Find where the given text appears and provide that cell's center as (X, Y) coordinate. 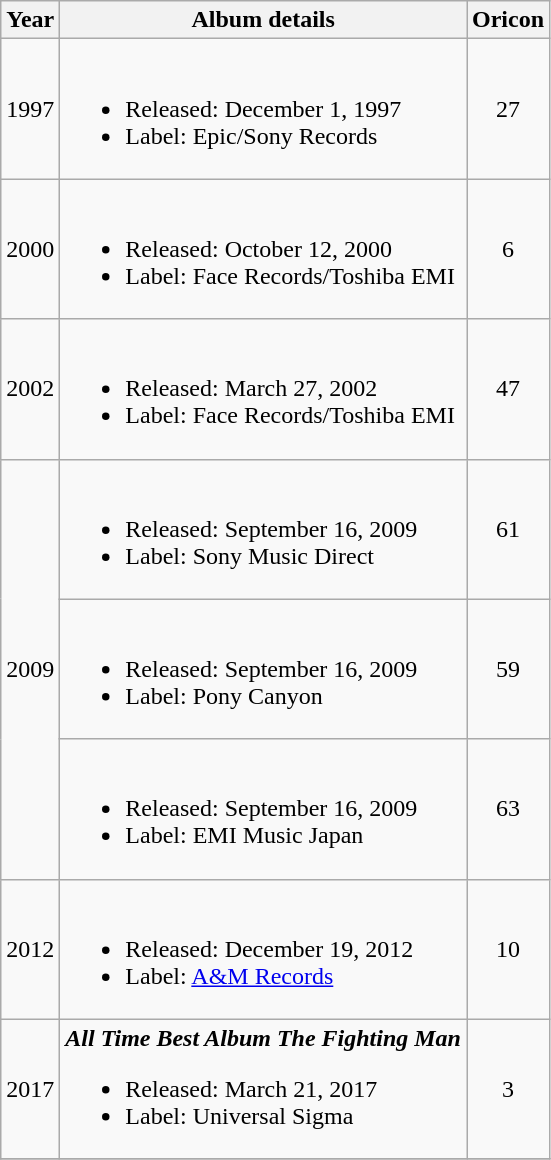
Released: March 27, 2002Label: Face Records/Toshiba EMI (264, 389)
3 (508, 1089)
6 (508, 249)
2012 (30, 949)
61 (508, 529)
Oricon (508, 20)
1997 (30, 109)
Released: September 16, 2009Label: EMI Music Japan (264, 809)
Album details (264, 20)
2002 (30, 389)
All Time Best Album The Fighting ManReleased: March 21, 2017Label: Universal Sigma (264, 1089)
Released: December 19, 2012Label: A&M Records (264, 949)
Released: December 1, 1997Label: Epic/Sony Records (264, 109)
27 (508, 109)
2017 (30, 1089)
10 (508, 949)
Released: October 12, 2000Label: Face Records/Toshiba EMI (264, 249)
Released: September 16, 2009Label: Sony Music Direct (264, 529)
63 (508, 809)
2009 (30, 669)
Released: September 16, 2009Label: Pony Canyon (264, 669)
47 (508, 389)
Year (30, 20)
2000 (30, 249)
59 (508, 669)
